Provide the [x, y] coordinate of the cell's center where the given text is located.  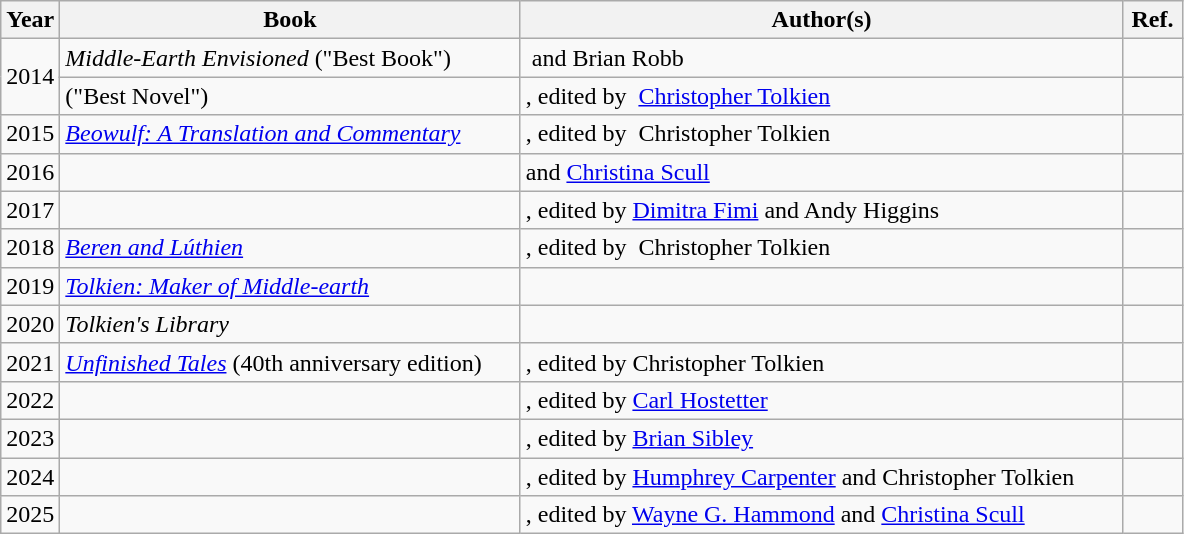
Beren and Lúthien [290, 248]
Tolkien's Library [290, 324]
, edited by Brian Sibley [822, 438]
Author(s) [822, 20]
, edited by Wayne G. Hammond and Christina Scull [822, 515]
Year [30, 20]
, edited by Humphrey Carpenter and Christopher Tolkien [822, 477]
2025 [30, 515]
2024 [30, 477]
2021 [30, 362]
Tolkien: Maker of Middle-earth [290, 286]
and Brian Robb [822, 58]
Middle-Earth Envisioned ("Best Book") [290, 58]
2016 [30, 172]
Ref. [1152, 20]
Unfinished Tales (40th anniversary edition) [290, 362]
, edited by Dimitra Fimi and Andy Higgins [822, 210]
, edited by Carl Hostetter [822, 400]
2022 [30, 400]
Book [290, 20]
2014 [30, 77]
("Best Novel") [290, 96]
2023 [30, 438]
2019 [30, 286]
2018 [30, 248]
2017 [30, 210]
2020 [30, 324]
2015 [30, 134]
and Christina Scull [822, 172]
Beowulf: A Translation and Commentary [290, 134]
